For the text-containing cell, return its midpoint in [X, Y] coordinate format. 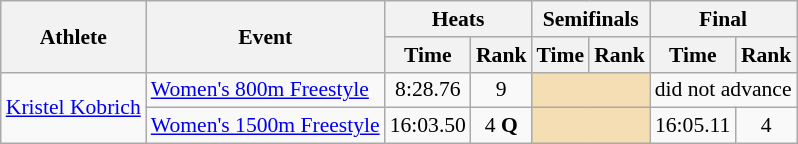
4 Q [502, 126]
Women's 1500m Freestyle [266, 126]
did not advance [724, 90]
16:05.11 [693, 126]
Semifinals [590, 19]
Kristel Kobrich [74, 108]
Athlete [74, 36]
Women's 800m Freestyle [266, 90]
16:03.50 [428, 126]
4 [766, 126]
Event [266, 36]
8:28.76 [428, 90]
Heats [458, 19]
Final [724, 19]
9 [502, 90]
